Extract the (x, y) coordinate from the center of the cell holding the provided text.  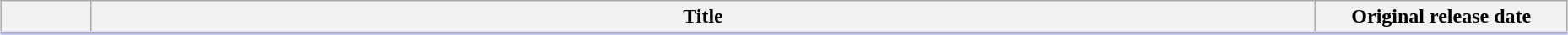
Original release date (1441, 17)
Title (703, 17)
